Provide the [X, Y] coordinate of the cell's center where the given text is located.  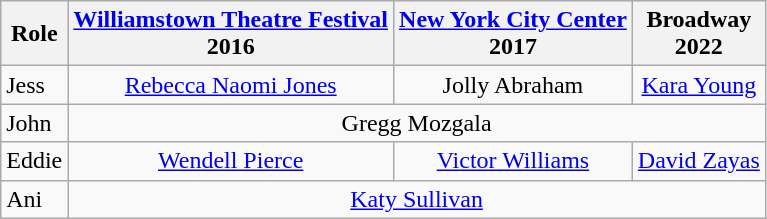
New York City Center2017 [514, 34]
John [34, 123]
Victor Williams [514, 161]
Role [34, 34]
Gregg Mozgala [417, 123]
Williamstown Theatre Festival2016 [231, 34]
Kara Young [698, 85]
Katy Sullivan [417, 199]
Wendell Pierce [231, 161]
Rebecca Naomi Jones [231, 85]
David Zayas [698, 161]
Eddie [34, 161]
Jolly Abraham [514, 85]
Broadway2022 [698, 34]
Jess [34, 85]
Ani [34, 199]
